From the cell containing the given text, extract its center point as [X, Y] coordinate. 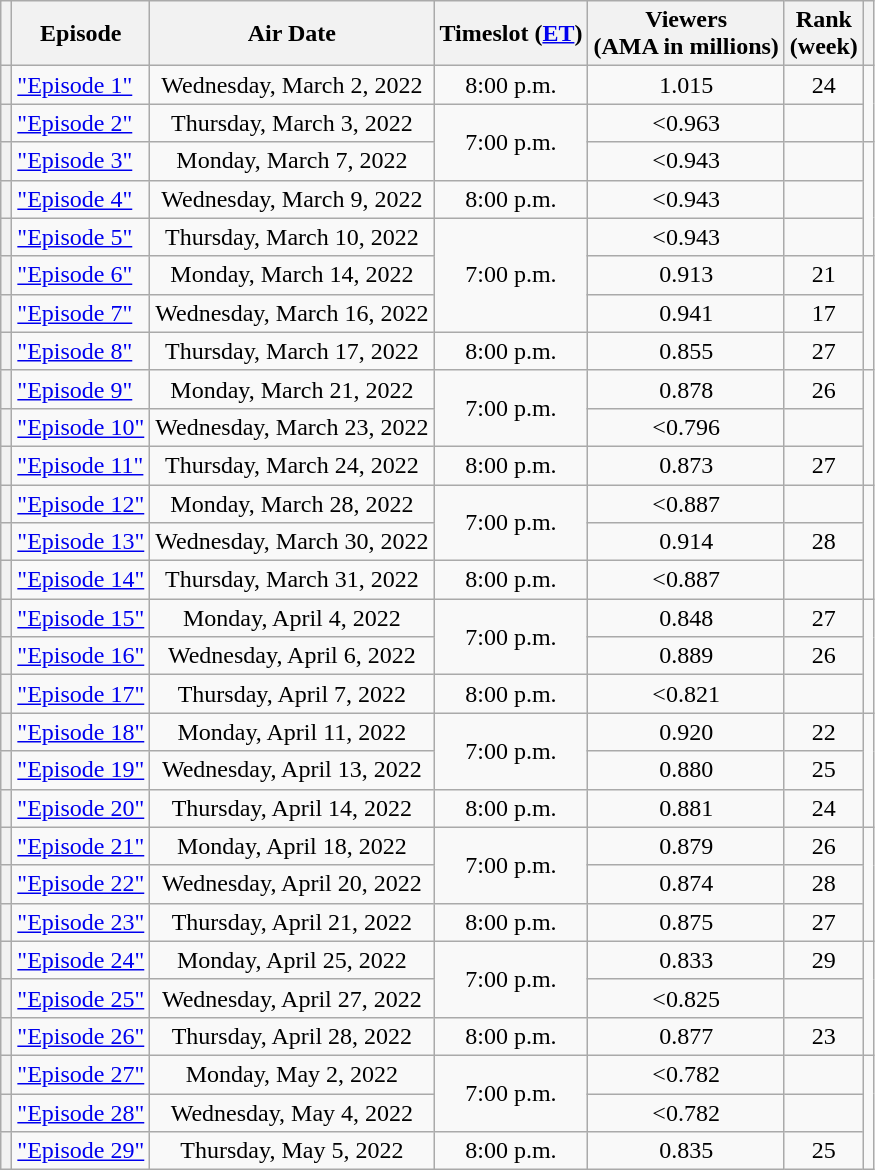
"Episode 16" [81, 656]
0.889 [686, 656]
0.879 [686, 846]
"Episode 9" [81, 389]
0.914 [686, 542]
Wednesday, April 13, 2022 [292, 770]
"Episode 21" [81, 846]
0.877 [686, 1036]
"Episode 10" [81, 427]
29 [824, 960]
"Episode 24" [81, 960]
0.874 [686, 884]
Wednesday, April 27, 2022 [292, 998]
"Episode 22" [81, 884]
21 [824, 275]
0.875 [686, 922]
"Episode 2" [81, 123]
Air Date [292, 34]
"Episode 8" [81, 351]
"Episode 7" [81, 313]
"Episode 6" [81, 275]
Viewers(AMA in millions) [686, 34]
Thursday, March 3, 2022 [292, 123]
Thursday, March 24, 2022 [292, 465]
"Episode 15" [81, 618]
Monday, April 11, 2022 [292, 732]
"Episode 1" [81, 85]
0.848 [686, 618]
Wednesday, March 2, 2022 [292, 85]
"Episode 29" [81, 1151]
17 [824, 313]
Wednesday, March 16, 2022 [292, 313]
"Episode 28" [81, 1113]
Wednesday, May 4, 2022 [292, 1113]
Monday, May 2, 2022 [292, 1074]
Timeslot (ET) [511, 34]
Monday, March 7, 2022 [292, 161]
Wednesday, April 6, 2022 [292, 656]
0.913 [686, 275]
Monday, April 18, 2022 [292, 846]
Thursday, April 7, 2022 [292, 694]
Wednesday, March 9, 2022 [292, 199]
"Episode 20" [81, 808]
0.833 [686, 960]
Wednesday, April 20, 2022 [292, 884]
0.920 [686, 732]
0.873 [686, 465]
1.015 [686, 85]
Episode [81, 34]
"Episode 25" [81, 998]
"Episode 12" [81, 503]
Thursday, March 10, 2022 [292, 237]
"Episode 27" [81, 1074]
0.878 [686, 389]
Thursday, May 5, 2022 [292, 1151]
"Episode 17" [81, 694]
0.941 [686, 313]
<0.825 [686, 998]
Rank(week) [824, 34]
"Episode 26" [81, 1036]
Thursday, March 31, 2022 [292, 580]
"Episode 14" [81, 580]
0.855 [686, 351]
Thursday, March 17, 2022 [292, 351]
23 [824, 1036]
"Episode 3" [81, 161]
"Episode 13" [81, 542]
Monday, March 21, 2022 [292, 389]
Thursday, April 28, 2022 [292, 1036]
Wednesday, March 30, 2022 [292, 542]
22 [824, 732]
"Episode 5" [81, 237]
Thursday, April 14, 2022 [292, 808]
<0.796 [686, 427]
<0.821 [686, 694]
0.881 [686, 808]
"Episode 23" [81, 922]
Monday, March 14, 2022 [292, 275]
Monday, April 4, 2022 [292, 618]
"Episode 4" [81, 199]
Thursday, April 21, 2022 [292, 922]
"Episode 19" [81, 770]
Monday, April 25, 2022 [292, 960]
0.835 [686, 1151]
Monday, March 28, 2022 [292, 503]
"Episode 11" [81, 465]
Wednesday, March 23, 2022 [292, 427]
<0.963 [686, 123]
0.880 [686, 770]
"Episode 18" [81, 732]
